Determine the [x, y] coordinate at the center of the cell enclosing the given text.  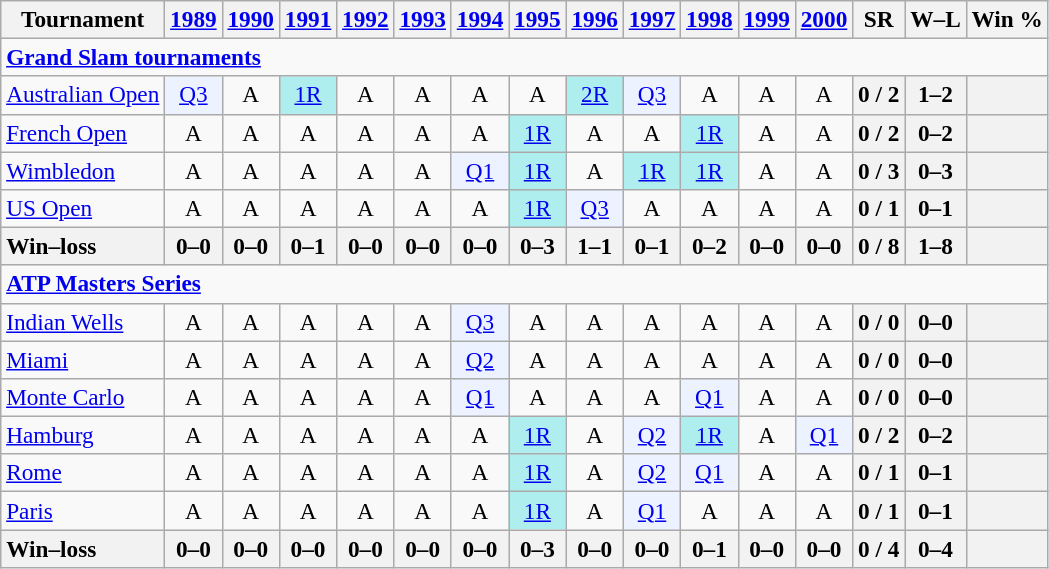
1–1 [594, 246]
Indian Wells [83, 322]
Australian Open [83, 95]
0 / 8 [879, 246]
Wimbledon [83, 170]
Rome [83, 473]
1991 [308, 19]
1995 [538, 19]
1992 [366, 19]
French Open [83, 133]
1993 [422, 19]
1998 [710, 19]
1–2 [936, 95]
Win % [1007, 19]
SR [879, 19]
Miami [83, 359]
2000 [824, 19]
2R [594, 95]
Tournament [83, 19]
0–4 [936, 548]
1997 [652, 19]
1999 [766, 19]
0 / 3 [879, 170]
1990 [250, 19]
Grand Slam tournaments [524, 57]
1996 [594, 19]
Monte Carlo [83, 397]
US Open [83, 208]
1994 [480, 19]
0 / 4 [879, 548]
1–8 [936, 246]
ATP Masters Series [524, 284]
1989 [194, 19]
Paris [83, 510]
W–L [936, 19]
Hamburg [83, 435]
